For the text-containing cell, return its midpoint in [x, y] coordinate format. 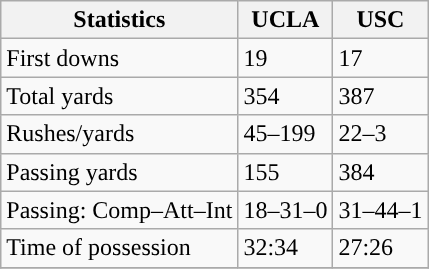
First downs [120, 58]
384 [380, 172]
Passing: Comp–Att–Int [120, 210]
354 [286, 96]
17 [380, 58]
Statistics [120, 20]
22–3 [380, 134]
32:34 [286, 248]
Rushes/yards [120, 134]
155 [286, 172]
USC [380, 20]
Passing yards [120, 172]
18–31–0 [286, 210]
387 [380, 96]
Total yards [120, 96]
45–199 [286, 134]
31–44–1 [380, 210]
27:26 [380, 248]
19 [286, 58]
Time of possession [120, 248]
UCLA [286, 20]
